Search for the cell housing the specified text and yield its (x, y) center coordinate. 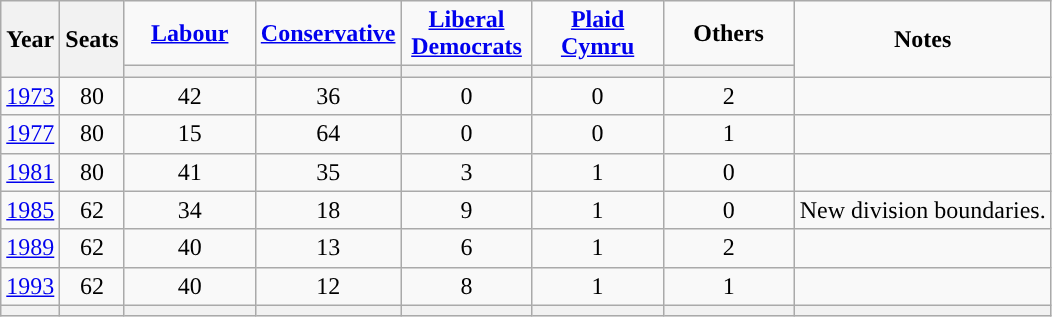
35 (328, 172)
34 (190, 210)
18 (328, 210)
New division boundaries. (922, 210)
41 (190, 172)
64 (328, 134)
1977 (30, 134)
Liberal Democrats (466, 34)
1989 (30, 248)
Year (30, 39)
1993 (30, 286)
15 (190, 134)
13 (328, 248)
Plaid Cymru (598, 34)
1981 (30, 172)
1973 (30, 96)
Conservative (328, 34)
Notes (922, 39)
12 (328, 286)
9 (466, 210)
1985 (30, 210)
3 (466, 172)
Others (728, 34)
8 (466, 286)
6 (466, 248)
42 (190, 96)
Labour (190, 34)
36 (328, 96)
Seats (92, 39)
